Locate the cell with the specified text and output its [x, y] center coordinate. 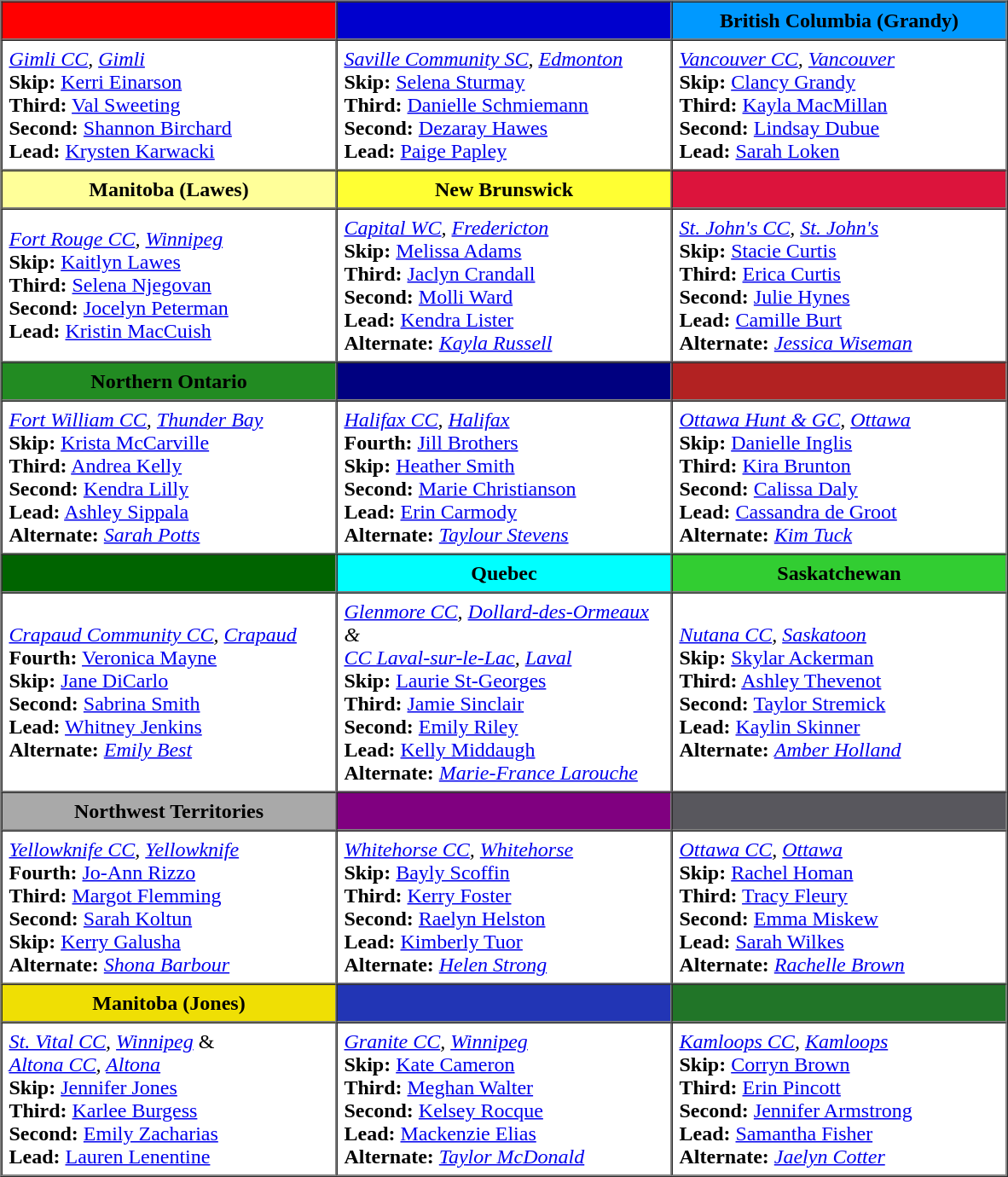
Saville Community SC, EdmontonSkip: Selena Sturmay Third: Danielle Schmiemann Second: Dezaray Hawes Lead: Paige Papley [503, 104]
Quebec [503, 573]
Ottawa CC, OttawaSkip: Rachel Homan Third: Tracy Fleury Second: Emma Miskew Lead: Sarah Wilkes Alternate: Rachelle Brown [839, 907]
British Columbia (Grandy) [839, 20]
Whitehorse CC, WhitehorseSkip: Bayly Scoffin Third: Kerry Foster Second: Raelyn Helston Lead: Kimberly Tuor Alternate: Helen Strong [503, 907]
Halifax CC, HalifaxFourth: Jill Brothers Skip: Heather Smith Second: Marie Christianson Lead: Erin Carmody Alternate: Taylour Stevens [503, 478]
St. Vital CC, Winnipeg &Altona CC, AltonaSkip: Jennifer Jones Third: Karlee Burgess Second: Emily Zacharias Lead: Lauren Lenentine [169, 1099]
Vancouver CC, VancouverSkip: Clancy Grandy Third: Kayla MacMillan Second: Lindsay Dubue Lead: Sarah Loken [839, 104]
Gimli CC, GimliSkip: Kerri Einarson Third: Val Sweeting Second: Shannon Birchard Lead: Krysten Karwacki [169, 104]
Saskatchewan [839, 573]
Manitoba (Lawes) [169, 189]
Fort William CC, Thunder BaySkip: Krista McCarville Third: Andrea Kelly Second: Kendra Lilly Lead: Ashley Sippala Alternate: Sarah Potts [169, 478]
Fort Rouge CC, WinnipegSkip: Kaitlyn Lawes Third: Selena Njegovan Second: Jocelyn Peterman Lead: Kristin MacCuish [169, 285]
Capital WC, FrederictonSkip: Melissa Adams Third: Jaclyn Crandall Second: Molli Ward Lead: Kendra Lister Alternate: Kayla Russell [503, 285]
Northwest Territories [169, 810]
Granite CC, WinnipegSkip: Kate Cameron Third: Meghan Walter Second: Kelsey Rocque Lead: Mackenzie Elias Alternate: Taylor McDonald [503, 1099]
St. John's CC, St. John'sSkip: Stacie Curtis Third: Erica Curtis Second: Julie Hynes Lead: Camille Burt Alternate: Jessica Wiseman [839, 285]
Kamloops CC, KamloopsSkip: Corryn Brown Third: Erin Pincott Second: Jennifer Armstrong Lead: Samantha Fisher Alternate: Jaelyn Cotter [839, 1099]
Manitoba (Jones) [169, 1003]
Crapaud Community CC, CrapaudFourth: Veronica Mayne Skip: Jane DiCarlo Second: Sabrina Smith Lead: Whitney Jenkins Alternate: Emily Best [169, 692]
Northern Ontario [169, 380]
Yellowknife CC, YellowknifeFourth: Jo-Ann Rizzo Third: Margot Flemming Second: Sarah Koltun Skip: Kerry Galusha Alternate: Shona Barbour [169, 907]
Ottawa Hunt & GC, OttawaSkip: Danielle Inglis Third: Kira Brunton Second: Calissa Daly Lead: Cassandra de Groot Alternate: Kim Tuck [839, 478]
Nutana CC, SaskatoonSkip: Skylar Ackerman Third: Ashley Thevenot Second: Taylor Stremick Lead: Kaylin Skinner Alternate: Amber Holland [839, 692]
New Brunswick [503, 189]
